Pinpoint the cell where the given text exists, returning its [X, Y] midpoint coordinate. 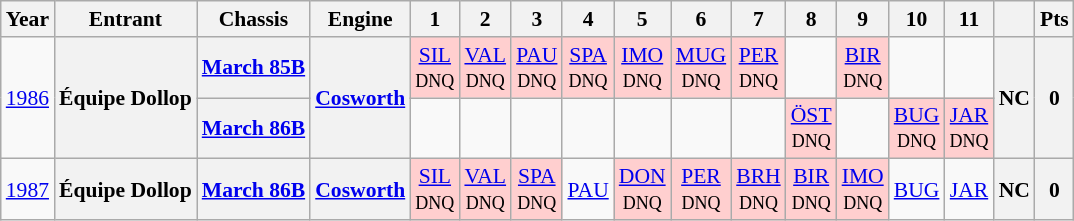
MUGDNQ [702, 68]
4 [588, 19]
Chassis [254, 19]
6 [702, 19]
5 [642, 19]
BUGDNQ [917, 128]
Pts [1054, 19]
10 [917, 19]
2 [485, 19]
PAU [588, 190]
9 [863, 19]
March 85B [254, 68]
JARDNQ [968, 128]
Year [28, 19]
8 [812, 19]
Engine [360, 19]
JAR [968, 190]
BRHDNQ [758, 190]
11 [968, 19]
1986 [28, 98]
7 [758, 19]
Entrant [126, 19]
BUG [917, 190]
3 [536, 19]
ÖSTDNQ [812, 128]
PAUDNQ [536, 68]
1987 [28, 190]
DONDNQ [642, 190]
1 [434, 19]
